Locate the cell with the specified text and output its [x, y] center coordinate. 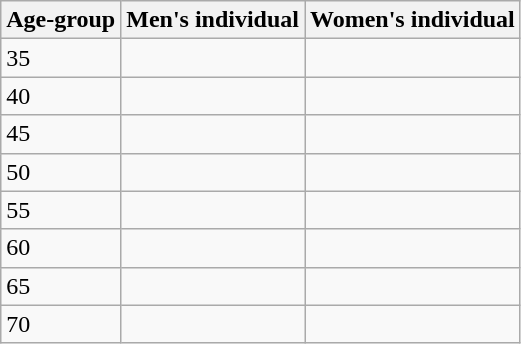
55 [61, 210]
35 [61, 58]
Age-group [61, 20]
40 [61, 96]
Men's individual [213, 20]
45 [61, 134]
50 [61, 172]
65 [61, 286]
60 [61, 248]
70 [61, 324]
Women's individual [412, 20]
